Capture the cell that displays the provided text and extract its (X, Y) central coordinate. 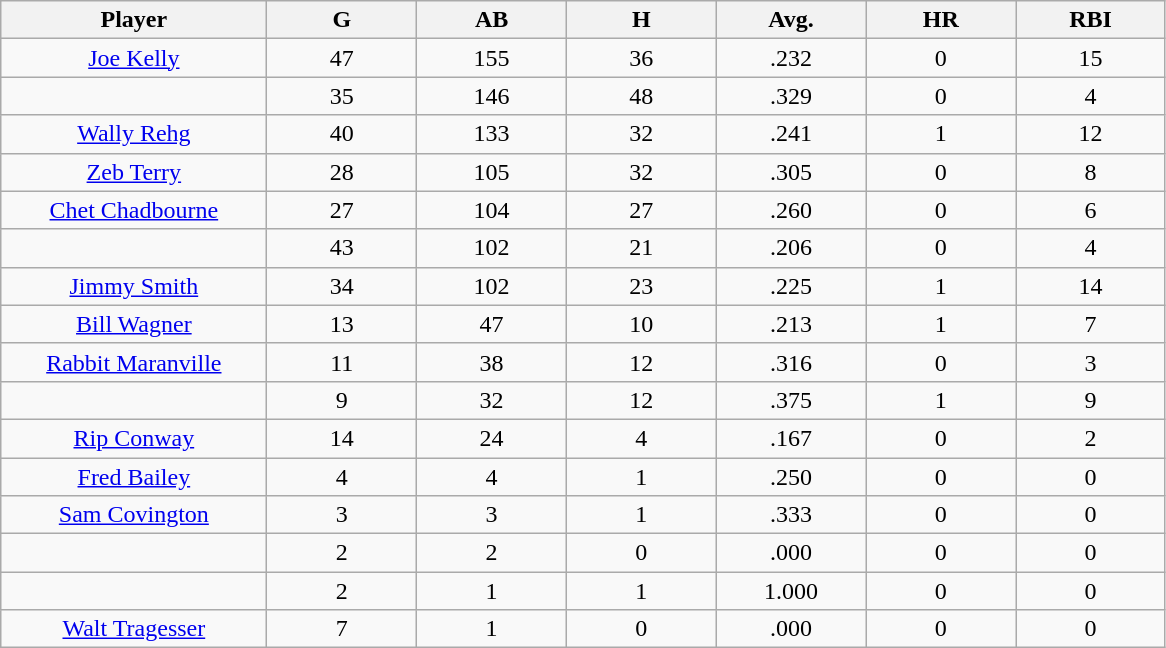
133 (492, 134)
21 (641, 248)
Avg. (791, 20)
AB (492, 20)
.333 (791, 515)
Player (134, 20)
Jimmy Smith (134, 286)
.167 (791, 438)
.213 (791, 324)
.316 (791, 362)
38 (492, 362)
.241 (791, 134)
13 (342, 324)
Rip Conway (134, 438)
24 (492, 438)
Chet Chadbourne (134, 210)
40 (342, 134)
.375 (791, 400)
Joe Kelly (134, 58)
6 (1091, 210)
35 (342, 96)
.329 (791, 96)
RBI (1091, 20)
Zeb Terry (134, 172)
.250 (791, 477)
34 (342, 286)
43 (342, 248)
H (641, 20)
36 (641, 58)
Fred Bailey (134, 477)
.225 (791, 286)
48 (641, 96)
15 (1091, 58)
Bill Wagner (134, 324)
8 (1091, 172)
105 (492, 172)
.305 (791, 172)
Wally Rehg (134, 134)
HR (941, 20)
155 (492, 58)
28 (342, 172)
.260 (791, 210)
Walt Tragesser (134, 629)
Rabbit Maranville (134, 362)
Sam Covington (134, 515)
G (342, 20)
.206 (791, 248)
11 (342, 362)
104 (492, 210)
10 (641, 324)
23 (641, 286)
1.000 (791, 591)
.232 (791, 58)
146 (492, 96)
